Find where the given text appears and provide that cell's center as [X, Y] coordinate. 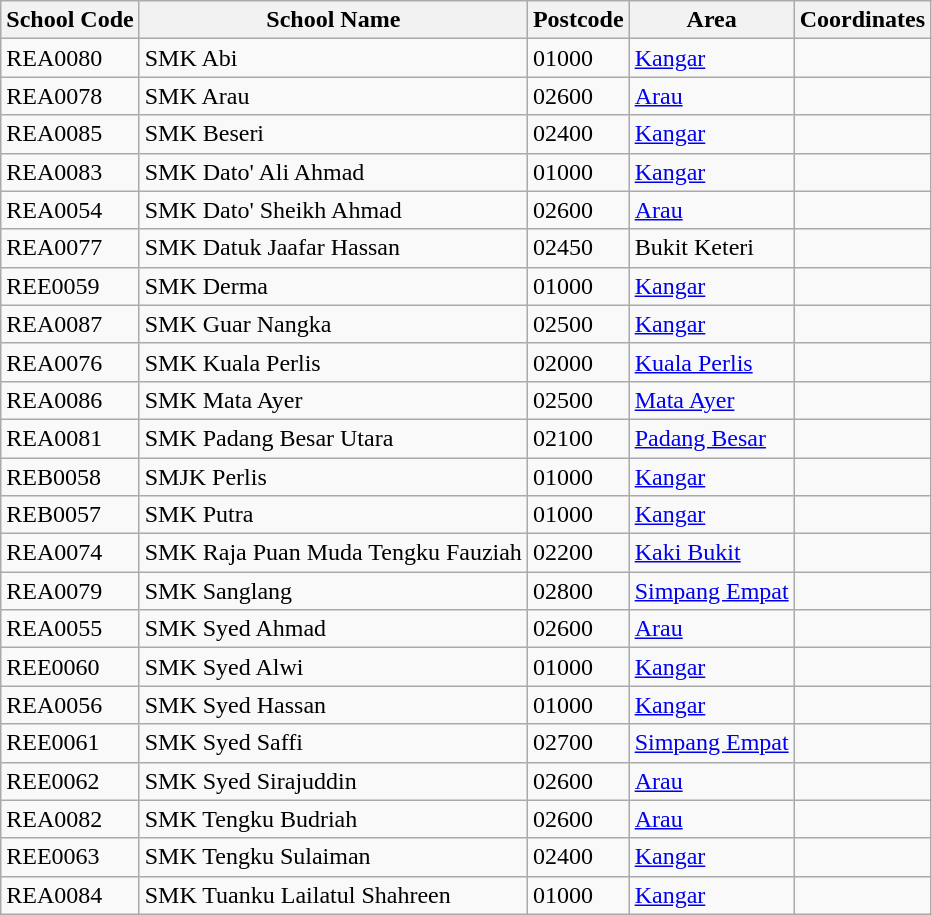
Coordinates [862, 20]
Kaki Bukit [712, 553]
REA0082 [70, 819]
REE0062 [70, 781]
Kuala Perlis [712, 362]
SMK Syed Saffi [333, 743]
REA0076 [70, 362]
Area [712, 20]
REA0083 [70, 172]
REE0059 [70, 286]
Bukit Keteri [712, 248]
School Name [333, 20]
REA0084 [70, 895]
REA0080 [70, 58]
REA0078 [70, 96]
SMK Mata Ayer [333, 400]
REA0054 [70, 210]
SMK Syed Hassan [333, 705]
SMK Syed Ahmad [333, 629]
REE0063 [70, 857]
SMK Guar Nangka [333, 324]
02450 [578, 248]
REA0077 [70, 248]
SMK Sanglang [333, 591]
REA0085 [70, 134]
02100 [578, 438]
Mata Ayer [712, 400]
REA0079 [70, 591]
REA0056 [70, 705]
SMK Tengku Budriah [333, 819]
02200 [578, 553]
SMJK Perlis [333, 477]
SMK Padang Besar Utara [333, 438]
SMK Derma [333, 286]
REB0058 [70, 477]
SMK Arau [333, 96]
REE0061 [70, 743]
SMK Beseri [333, 134]
SMK Syed Alwi [333, 667]
School Code [70, 20]
02000 [578, 362]
Postcode [578, 20]
Padang Besar [712, 438]
SMK Kuala Perlis [333, 362]
SMK Dato' Ali Ahmad [333, 172]
SMK Datuk Jaafar Hassan [333, 248]
SMK Tuanku Lailatul Shahreen [333, 895]
REA0055 [70, 629]
SMK Abi [333, 58]
02800 [578, 591]
SMK Tengku Sulaiman [333, 857]
REA0081 [70, 438]
SMK Putra [333, 515]
REA0074 [70, 553]
REA0087 [70, 324]
SMK Dato' Sheikh Ahmad [333, 210]
REE0060 [70, 667]
SMK Syed Sirajuddin [333, 781]
SMK Raja Puan Muda Tengku Fauziah [333, 553]
REA0086 [70, 400]
REB0057 [70, 515]
02700 [578, 743]
